Detect which cell encompasses the target text, then output its (X, Y) center coordinate. 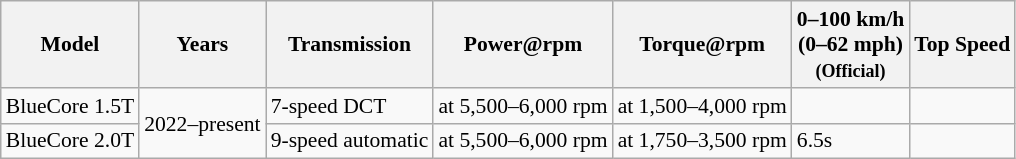
Torque@rpm (702, 44)
Transmission (350, 44)
0–100 km/h(0–62 mph)(Official) (850, 44)
BlueCore 1.5T (70, 106)
6.5s (850, 141)
Model (70, 44)
7-speed DCT (350, 106)
BlueCore 2.0T (70, 141)
Years (202, 44)
2022–present (202, 124)
at 1,500–4,000 rpm (702, 106)
9-speed automatic (350, 141)
Top Speed (962, 44)
Power@rpm (522, 44)
at 1,750–3,500 rpm (702, 141)
